Search for the cell housing the specified text and yield its (X, Y) center coordinate. 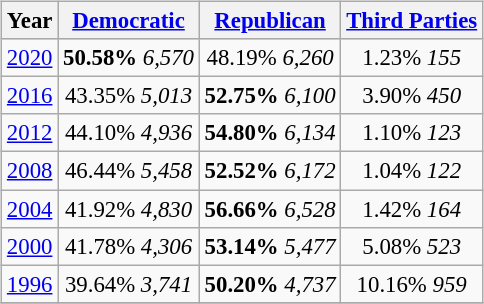
1996 (30, 284)
Democratic (129, 21)
1.10% 123 (412, 133)
Third Parties (412, 21)
1.42% 164 (412, 209)
48.19% 6,260 (270, 58)
2016 (30, 96)
10.16% 959 (412, 284)
2012 (30, 133)
43.35% 5,013 (129, 96)
Year (30, 21)
50.20% 4,737 (270, 284)
1.04% 122 (412, 171)
50.58% 6,570 (129, 58)
41.92% 4,830 (129, 209)
46.44% 5,458 (129, 171)
Republican (270, 21)
2020 (30, 58)
41.78% 4,306 (129, 246)
2008 (30, 171)
1.23% 155 (412, 58)
54.80% 6,134 (270, 133)
53.14% 5,477 (270, 246)
52.52% 6,172 (270, 171)
3.90% 450 (412, 96)
2000 (30, 246)
44.10% 4,936 (129, 133)
39.64% 3,741 (129, 284)
5.08% 523 (412, 246)
56.66% 6,528 (270, 209)
2004 (30, 209)
52.75% 6,100 (270, 96)
